Provide the [X, Y] coordinate of the cell's center where the given text is located.  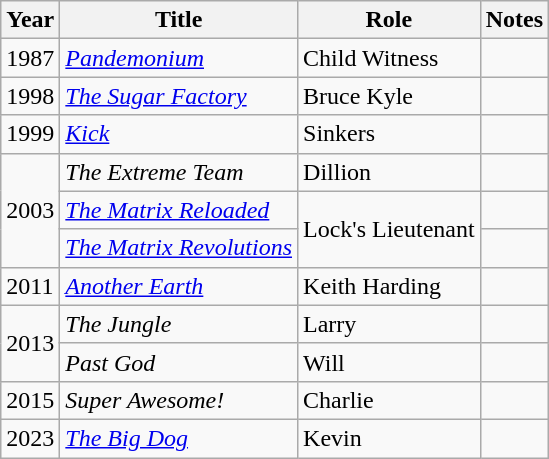
Super Awesome! [179, 400]
Bruce Kyle [390, 96]
1998 [30, 96]
Dillion [390, 172]
Charlie [390, 400]
2015 [30, 400]
Past God [179, 362]
Sinkers [390, 134]
2013 [30, 343]
Role [390, 20]
Will [390, 362]
The Matrix Revolutions [179, 248]
The Extreme Team [179, 172]
The Big Dog [179, 438]
2003 [30, 210]
1987 [30, 58]
Year [30, 20]
Title [179, 20]
Kevin [390, 438]
1999 [30, 134]
Lock's Lieutenant [390, 229]
2023 [30, 438]
Notes [514, 20]
The Matrix Reloaded [179, 210]
The Jungle [179, 324]
Keith Harding [390, 286]
The Sugar Factory [179, 96]
Kick [179, 134]
Child Witness [390, 58]
Another Earth [179, 286]
2011 [30, 286]
Larry [390, 324]
Pandemonium [179, 58]
